Extract the [X, Y] coordinate from the center of the cell holding the provided text.  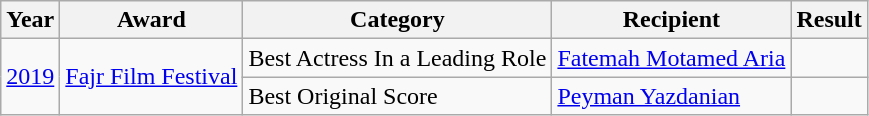
Year [30, 20]
Peyman Yazdanian [672, 96]
2019 [30, 77]
Category [398, 20]
Result [829, 20]
Best Actress In a Leading Role [398, 58]
Best Original Score [398, 96]
Fajr Film Festival [152, 77]
Fatemah Motamed Aria [672, 58]
Recipient [672, 20]
Award [152, 20]
